Determine the [X, Y] coordinate at the center of the cell enclosing the given text.  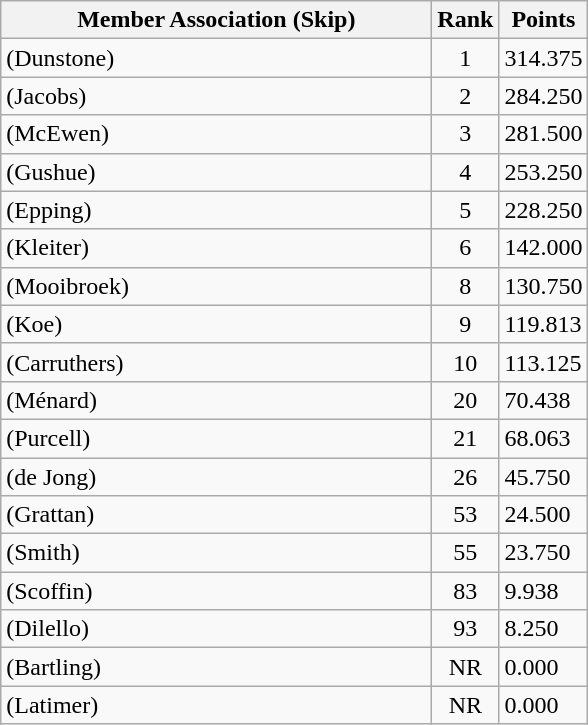
6 [466, 248]
Rank [466, 20]
(Scoffin) [216, 591]
21 [466, 438]
24.500 [544, 515]
314.375 [544, 58]
142.000 [544, 248]
9 [466, 324]
(Carruthers) [216, 362]
(McEwen) [216, 134]
9.938 [544, 591]
3 [466, 134]
228.250 [544, 210]
119.813 [544, 324]
93 [466, 629]
Points [544, 20]
Member Association (Skip) [216, 20]
253.250 [544, 172]
(Purcell) [216, 438]
(Koe) [216, 324]
(Epping) [216, 210]
(Ménard) [216, 400]
(Grattan) [216, 515]
(Dilello) [216, 629]
8.250 [544, 629]
1 [466, 58]
4 [466, 172]
(Dunstone) [216, 58]
(Mooibroek) [216, 286]
(Kleiter) [216, 248]
68.063 [544, 438]
55 [466, 553]
284.250 [544, 96]
(de Jong) [216, 477]
20 [466, 400]
26 [466, 477]
(Latimer) [216, 705]
10 [466, 362]
281.500 [544, 134]
113.125 [544, 362]
53 [466, 515]
130.750 [544, 286]
(Jacobs) [216, 96]
45.750 [544, 477]
2 [466, 96]
(Smith) [216, 553]
23.750 [544, 553]
(Bartling) [216, 667]
70.438 [544, 400]
5 [466, 210]
(Gushue) [216, 172]
8 [466, 286]
83 [466, 591]
